From the cell containing the given text, extract its center point as (X, Y) coordinate. 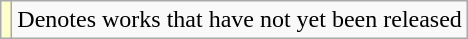
Denotes works that have not yet been released (240, 20)
